Determine the (x, y) coordinate at the center of the cell enclosing the given text.  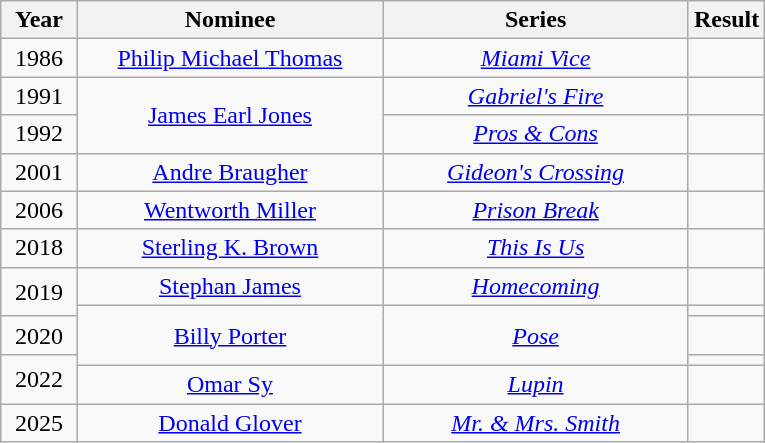
Andre Braugher (230, 172)
Philip Michael Thomas (230, 58)
Year (39, 20)
Mr. & Mrs. Smith (536, 423)
Lupin (536, 384)
Sterling K. Brown (230, 248)
2025 (39, 423)
2022 (39, 378)
Series (536, 20)
Prison Break (536, 210)
Billy Porter (230, 335)
Pose (536, 335)
2001 (39, 172)
Pros & Cons (536, 134)
Gabriel's Fire (536, 96)
1991 (39, 96)
This Is Us (536, 248)
2019 (39, 292)
Donald Glover (230, 423)
Nominee (230, 20)
2006 (39, 210)
2018 (39, 248)
Wentworth Miller (230, 210)
Stephan James (230, 286)
Homecoming (536, 286)
James Earl Jones (230, 115)
1992 (39, 134)
Result (726, 20)
Omar Sy (230, 384)
2020 (39, 335)
Miami Vice (536, 58)
Gideon's Crossing (536, 172)
1986 (39, 58)
